Detect which cell encompasses the target text, then output its [X, Y] center coordinate. 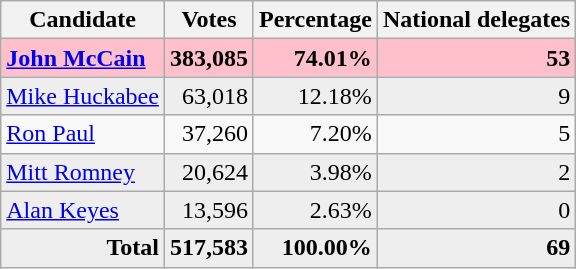
0 [476, 210]
5 [476, 134]
383,085 [208, 58]
53 [476, 58]
Votes [208, 20]
12.18% [315, 96]
13,596 [208, 210]
74.01% [315, 58]
63,018 [208, 96]
Alan Keyes [83, 210]
100.00% [315, 248]
2 [476, 172]
37,260 [208, 134]
2.63% [315, 210]
Total [83, 248]
69 [476, 248]
Percentage [315, 20]
John McCain [83, 58]
Mike Huckabee [83, 96]
Mitt Romney [83, 172]
3.98% [315, 172]
9 [476, 96]
7.20% [315, 134]
Ron Paul [83, 134]
20,624 [208, 172]
Candidate [83, 20]
517,583 [208, 248]
National delegates [476, 20]
